Search for the cell housing the specified text and yield its [X, Y] center coordinate. 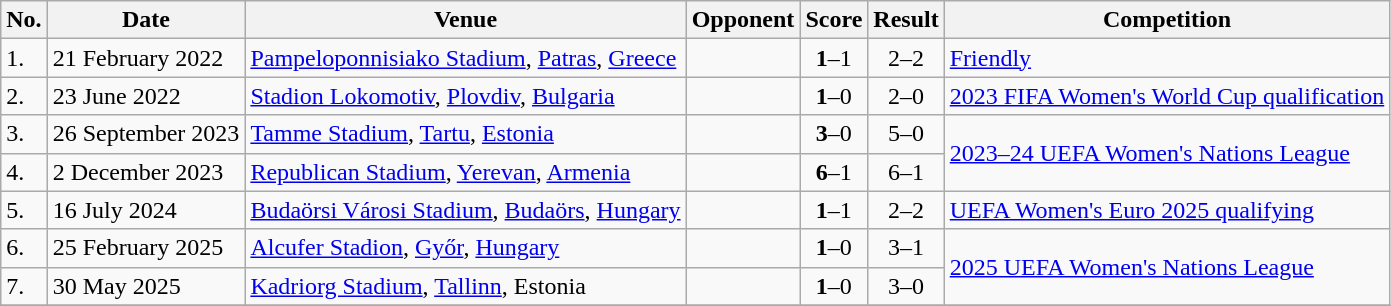
Venue [466, 20]
21 February 2022 [146, 58]
Stadion Lokomotiv, Plovdiv, Bulgaria [466, 96]
No. [24, 20]
UEFA Women's Euro 2025 qualifying [1167, 210]
Result [906, 20]
2023 FIFA Women's World Cup qualification [1167, 96]
Budaörsi Városi Stadium, Budaörs, Hungary [466, 210]
Kadriorg Stadium, Tallinn, Estonia [466, 286]
Republican Stadium, Yerevan, Armenia [466, 172]
30 May 2025 [146, 286]
Tamme Stadium, Tartu, Estonia [466, 134]
25 February 2025 [146, 248]
Alcufer Stadion, Győr, Hungary [466, 248]
2–0 [906, 96]
7. [24, 286]
1. [24, 58]
2025 UEFA Women's Nations League [1167, 267]
2 December 2023 [146, 172]
23 June 2022 [146, 96]
Date [146, 20]
3–1 [906, 248]
3. [24, 134]
Score [834, 20]
4. [24, 172]
2023–24 UEFA Women's Nations League [1167, 153]
Competition [1167, 20]
Friendly [1167, 58]
Opponent [743, 20]
16 July 2024 [146, 210]
5. [24, 210]
5–0 [906, 134]
26 September 2023 [146, 134]
2. [24, 96]
6. [24, 248]
Pampeloponnisiako Stadium, Patras, Greece [466, 58]
